Capture the cell that displays the provided text and extract its [X, Y] central coordinate. 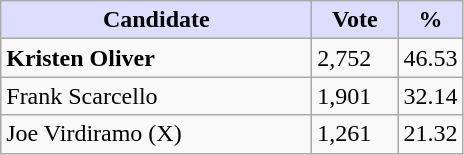
32.14 [430, 96]
Kristen Oliver [156, 58]
1,901 [355, 96]
Candidate [156, 20]
2,752 [355, 58]
Vote [355, 20]
Frank Scarcello [156, 96]
21.32 [430, 134]
Joe Virdiramo (X) [156, 134]
% [430, 20]
46.53 [430, 58]
1,261 [355, 134]
